Provide the [x, y] coordinate of the cell's center where the given text is located.  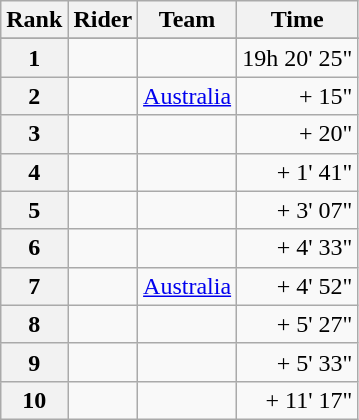
Time [298, 20]
Rider [103, 20]
Rank [34, 20]
+ 5' 33" [298, 362]
+ 4' 33" [298, 248]
5 [34, 210]
7 [34, 286]
2 [34, 96]
1 [34, 58]
4 [34, 172]
6 [34, 248]
8 [34, 324]
+ 1' 41" [298, 172]
Team [188, 20]
+ 20" [298, 134]
+ 5' 27" [298, 324]
+ 3' 07" [298, 210]
+ 15" [298, 96]
9 [34, 362]
+ 4' 52" [298, 286]
19h 20' 25" [298, 58]
10 [34, 400]
3 [34, 134]
+ 11' 17" [298, 400]
